Scan for the cell matching the given text and deliver its (X, Y) coordinate at center. 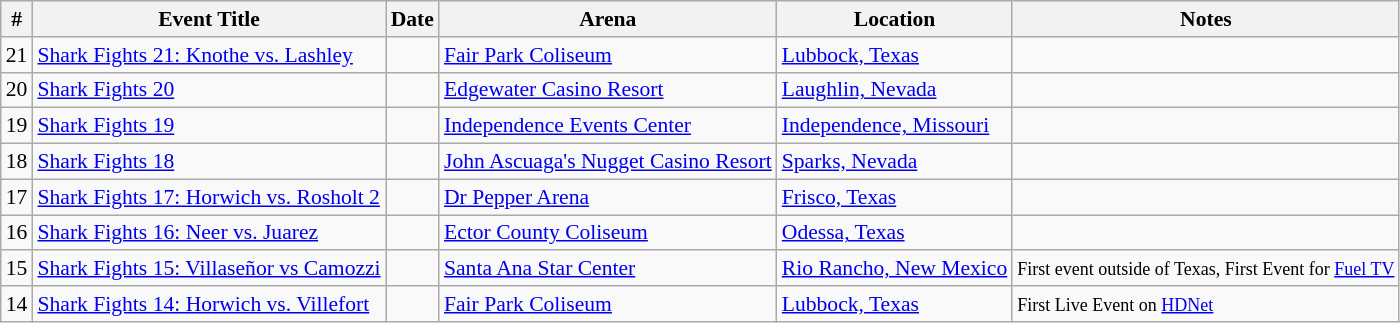
Independence Events Center (608, 126)
Shark Fights 15: Villaseñor vs Camozzi (208, 269)
Shark Fights 20 (208, 90)
First Live Event on HDNet (1206, 304)
Frisco, Texas (895, 197)
19 (17, 126)
15 (17, 269)
Ector County Coliseum (608, 233)
17 (17, 197)
Shark Fights 18 (208, 162)
Dr Pepper Arena (608, 197)
First event outside of Texas, First Event for Fuel TV (1206, 269)
Rio Rancho, New Mexico (895, 269)
Santa Ana Star Center (608, 269)
Sparks, Nevada (895, 162)
16 (17, 233)
Arena (608, 19)
John Ascuaga's Nugget Casino Resort (608, 162)
Laughlin, Nevada (895, 90)
Shark Fights 16: Neer vs. Juarez (208, 233)
Odessa, Texas (895, 233)
Shark Fights 19 (208, 126)
14 (17, 304)
Notes (1206, 19)
Date (412, 19)
# (17, 19)
Shark Fights 14: Horwich vs. Villefort (208, 304)
Shark Fights 21: Knothe vs. Lashley (208, 55)
21 (17, 55)
Shark Fights 17: Horwich vs. Rosholt 2 (208, 197)
20 (17, 90)
Independence, Missouri (895, 126)
Location (895, 19)
18 (17, 162)
Event Title (208, 19)
Edgewater Casino Resort (608, 90)
